Pinpoint the cell where the given text exists, returning its (x, y) midpoint coordinate. 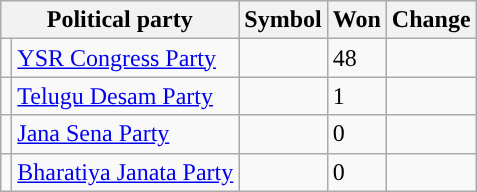
Jana Sena Party (126, 134)
Won (356, 20)
48 (356, 58)
1 (356, 96)
Bharatiya Janata Party (126, 172)
Telugu Desam Party (126, 96)
Political party (120, 20)
Change (431, 20)
YSR Congress Party (126, 58)
Symbol (283, 20)
